From the cell containing the given text, extract its center point as (X, Y) coordinate. 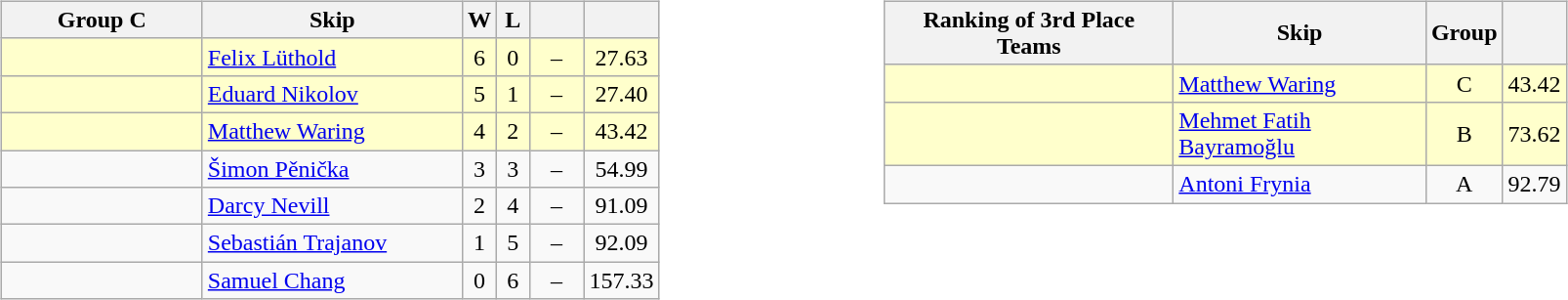
C (1465, 83)
Eduard Nikolov (332, 94)
91.09 (621, 206)
92.09 (621, 243)
Darcy Nevill (332, 206)
Felix Lüthold (332, 57)
W (478, 20)
L (513, 20)
157.33 (621, 280)
27.40 (621, 94)
Sebastián Trajanov (332, 243)
B (1465, 133)
73.62 (1535, 133)
27.63 (621, 57)
Šimon Pěnička (332, 169)
Mehmet Fatih Bayramoğlu (1300, 133)
Antoni Frynia (1300, 184)
54.99 (621, 169)
Samuel Chang (332, 280)
A (1465, 184)
Group (1465, 33)
Ranking of 3rd Place Teams (1029, 33)
92.79 (1535, 184)
Group C (102, 20)
